Provide the [x, y] coordinate of the cell's center where the given text is located.  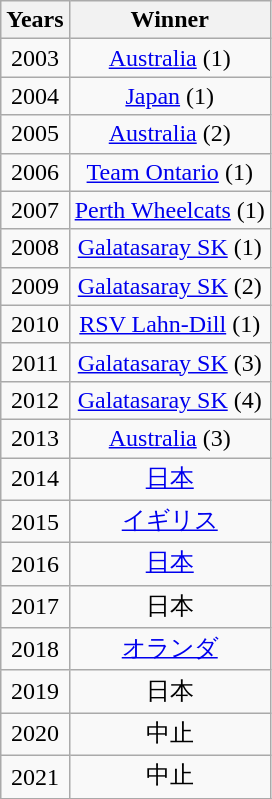
Years [35, 20]
2009 [35, 286]
2013 [35, 438]
2003 [35, 58]
2020 [35, 734]
Galatasaray SK (1) [170, 248]
2010 [35, 324]
Australia (1) [170, 58]
2018 [35, 650]
2008 [35, 248]
2011 [35, 362]
Team Ontario (1) [170, 172]
RSV Lahn-Dill (1) [170, 324]
2007 [35, 210]
2017 [35, 606]
2015 [35, 522]
Galatasaray SK (4) [170, 400]
Perth Wheelcats (1) [170, 210]
Australia (2) [170, 134]
2014 [35, 480]
2006 [35, 172]
Japan (1) [170, 96]
2016 [35, 564]
Galatasaray SK (2) [170, 286]
2004 [35, 96]
Winner [170, 20]
Australia (3) [170, 438]
オランダ [170, 650]
Galatasaray SK (3) [170, 362]
2021 [35, 776]
2012 [35, 400]
イギリス [170, 522]
2019 [35, 692]
2005 [35, 134]
